Find where the given text appears and provide that cell's center as [X, Y] coordinate. 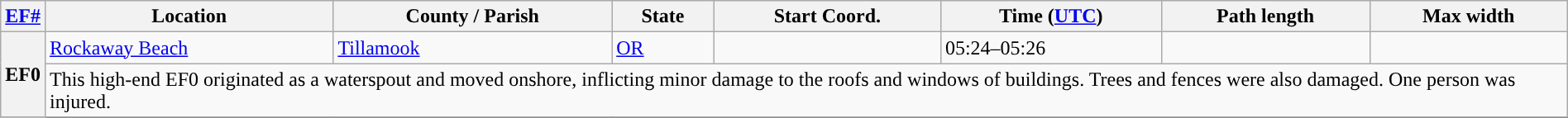
Time (UTC) [1050, 17]
State [663, 17]
EF# [23, 17]
Path length [1265, 17]
Location [189, 17]
Max width [1469, 17]
Rockaway Beach [189, 48]
County / Parish [473, 17]
OR [663, 48]
Start Coord. [827, 17]
05:24–05:26 [1050, 48]
EF0 [23, 74]
Tillamook [473, 48]
